Find where the given text appears and provide that cell's center as [X, Y] coordinate. 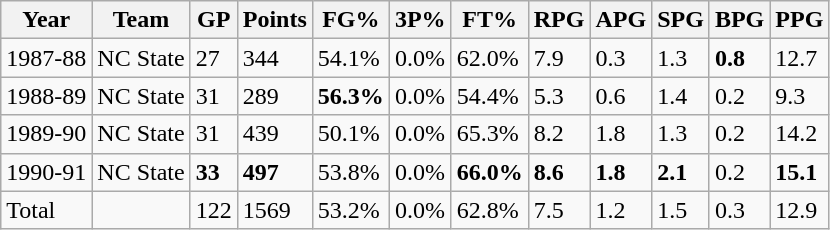
0.8 [739, 58]
FT% [490, 20]
14.2 [800, 134]
1.4 [681, 96]
289 [274, 96]
33 [214, 172]
497 [274, 172]
15.1 [800, 172]
54.1% [350, 58]
PPG [800, 20]
7.5 [559, 210]
65.3% [490, 134]
APG [621, 20]
FG% [350, 20]
0.6 [621, 96]
5.3 [559, 96]
344 [274, 58]
Total [46, 210]
66.0% [490, 172]
53.8% [350, 172]
2.1 [681, 172]
3P% [420, 20]
27 [214, 58]
BPG [739, 20]
1569 [274, 210]
Team [141, 20]
9.3 [800, 96]
54.4% [490, 96]
439 [274, 134]
Year [46, 20]
12.7 [800, 58]
1989-90 [46, 134]
122 [214, 210]
GP [214, 20]
1.2 [621, 210]
1.5 [681, 210]
Points [274, 20]
53.2% [350, 210]
8.6 [559, 172]
1987-88 [46, 58]
7.9 [559, 58]
1990-91 [46, 172]
RPG [559, 20]
8.2 [559, 134]
1988-89 [46, 96]
SPG [681, 20]
56.3% [350, 96]
50.1% [350, 134]
12.9 [800, 210]
62.0% [490, 58]
62.8% [490, 210]
